Provide the (X, Y) coordinate of the cell's center where the given text is located.  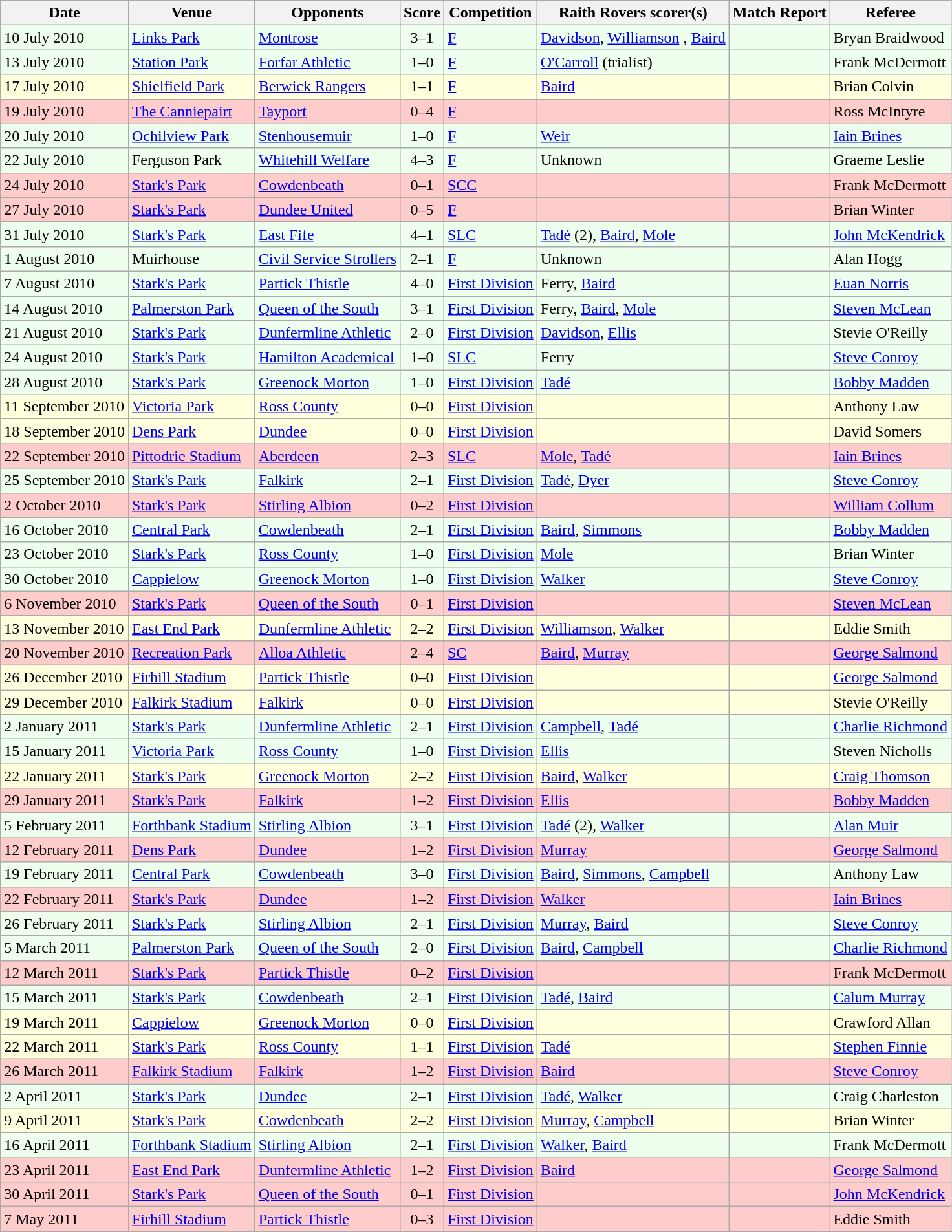
28 August 2010 (65, 382)
Raith Rovers scorer(s) (633, 13)
23 October 2010 (65, 554)
16 April 2011 (65, 1145)
4–0 (422, 283)
William Collum (891, 505)
Forfar Athletic (327, 62)
Brian Colvin (891, 87)
16 October 2010 (65, 530)
24 August 2010 (65, 358)
14 August 2010 (65, 308)
Ochilview Park (191, 136)
Bryan Braidwood (891, 38)
Civil Service Strollers (327, 259)
2 January 2011 (65, 727)
Murray, Campbell (633, 1121)
30 April 2011 (65, 1194)
Ferry, Baird (633, 283)
26 March 2011 (65, 1071)
Station Park (191, 62)
19 February 2011 (65, 874)
Dundee United (327, 210)
22 September 2010 (65, 456)
22 March 2011 (65, 1046)
2–4 (422, 653)
15 March 2011 (65, 997)
15 January 2011 (65, 751)
Tadé (2), Baird, Mole (633, 234)
9 April 2011 (65, 1121)
30 October 2010 (65, 579)
Competition (490, 13)
2–3 (422, 456)
Stephen Finnie (891, 1046)
5 February 2011 (65, 825)
Calum Murray (891, 997)
Craig Charleston (891, 1096)
Alan Hogg (891, 259)
Weir (633, 136)
Ferry (633, 358)
6 November 2010 (65, 603)
Venue (191, 13)
20 July 2010 (65, 136)
Score (422, 13)
Berwick Rangers (327, 87)
Aberdeen (327, 456)
Tadé, Dyer (633, 481)
13 November 2010 (65, 628)
26 December 2010 (65, 677)
Muirhouse (191, 259)
11 September 2010 (65, 407)
20 November 2010 (65, 653)
Baird, Campbell (633, 948)
12 February 2011 (65, 850)
Ross McIntyre (891, 111)
Crawford Allan (891, 1022)
Baird, Walker (633, 776)
Murray (633, 850)
Craig Thomson (891, 776)
3–0 (422, 874)
17 July 2010 (65, 87)
Recreation Park (191, 653)
Referee (891, 13)
Baird, Simmons, Campbell (633, 874)
Alan Muir (891, 825)
1 August 2010 (65, 259)
Campbell, Tadé (633, 727)
Stenhousemuir (327, 136)
7 May 2011 (65, 1219)
2 April 2011 (65, 1096)
Montrose (327, 38)
Tayport (327, 111)
2 October 2010 (65, 505)
22 July 2010 (65, 160)
Euan Norris (891, 283)
Walker, Baird (633, 1145)
O'Carroll (trialist) (633, 62)
22 February 2011 (65, 899)
Murray, Baird (633, 924)
29 December 2010 (65, 702)
19 July 2010 (65, 111)
Steven Nicholls (891, 751)
Davidson, Williamson , Baird (633, 38)
23 April 2011 (65, 1170)
Tadé (2), Walker (633, 825)
Ferry, Baird, Mole (633, 308)
29 January 2011 (65, 801)
Tadé, Walker (633, 1096)
4–1 (422, 234)
Shielfield Park (191, 87)
Baird, Murray (633, 653)
East Fife (327, 234)
Graeme Leslie (891, 160)
David Somers (891, 431)
0–4 (422, 111)
Ferguson Park (191, 160)
19 March 2011 (65, 1022)
31 July 2010 (65, 234)
22 January 2011 (65, 776)
12 March 2011 (65, 973)
Tadé, Baird (633, 997)
Date (65, 13)
5 March 2011 (65, 948)
10 July 2010 (65, 38)
Mole, Tadé (633, 456)
Links Park (191, 38)
24 July 2010 (65, 185)
27 July 2010 (65, 210)
Opponents (327, 13)
0–5 (422, 210)
Match Report (779, 13)
Whitehill Welfare (327, 160)
Hamilton Academical (327, 358)
18 September 2010 (65, 431)
25 September 2010 (65, 481)
7 August 2010 (65, 283)
0–3 (422, 1219)
SC (490, 653)
Davidson, Ellis (633, 333)
Pittodrie Stadium (191, 456)
Baird, Simmons (633, 530)
Alloa Athletic (327, 653)
4–3 (422, 160)
26 February 2011 (65, 924)
13 July 2010 (65, 62)
The Canniepairt (191, 111)
SCC (490, 185)
21 August 2010 (65, 333)
Williamson, Walker (633, 628)
Mole (633, 554)
